For the text-containing cell, return its midpoint in (X, Y) coordinate format. 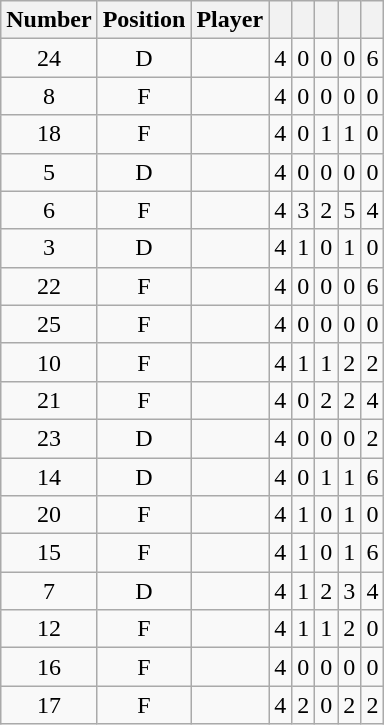
17 (49, 705)
14 (49, 477)
16 (49, 667)
24 (49, 58)
23 (49, 438)
Player (230, 20)
18 (49, 134)
21 (49, 400)
Number (49, 20)
Position (144, 20)
22 (49, 286)
7 (49, 591)
8 (49, 96)
20 (49, 515)
25 (49, 324)
12 (49, 629)
15 (49, 553)
10 (49, 362)
